Pinpoint the cell where the given text exists, returning its [X, Y] midpoint coordinate. 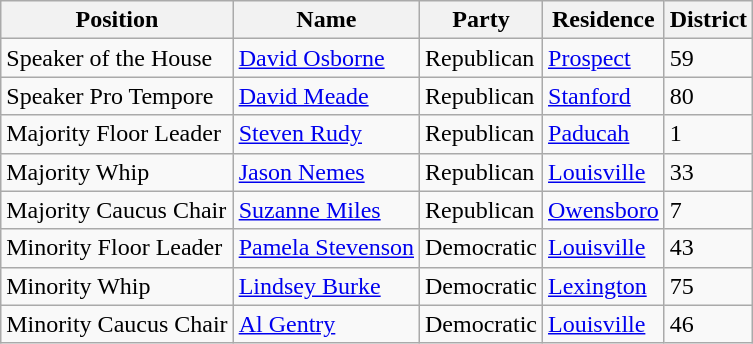
33 [708, 172]
Pamela Stevenson [326, 248]
Residence [604, 20]
Lindsey Burke [326, 286]
David Osborne [326, 58]
Owensboro [604, 210]
Majority Caucus Chair [117, 210]
Lexington [604, 286]
59 [708, 58]
Name [326, 20]
District [708, 20]
7 [708, 210]
David Meade [326, 96]
Speaker Pro Tempore [117, 96]
Position [117, 20]
80 [708, 96]
1 [708, 134]
Minority Caucus Chair [117, 324]
Stanford [604, 96]
Majority Whip [117, 172]
Al Gentry [326, 324]
Steven Rudy [326, 134]
Party [482, 20]
75 [708, 286]
Minority Floor Leader [117, 248]
Jason Nemes [326, 172]
Paducah [604, 134]
Suzanne Miles [326, 210]
Minority Whip [117, 286]
Prospect [604, 58]
43 [708, 248]
Speaker of the House [117, 58]
Majority Floor Leader [117, 134]
46 [708, 324]
